Scan for the cell matching the given text and deliver its [X, Y] coordinate at center. 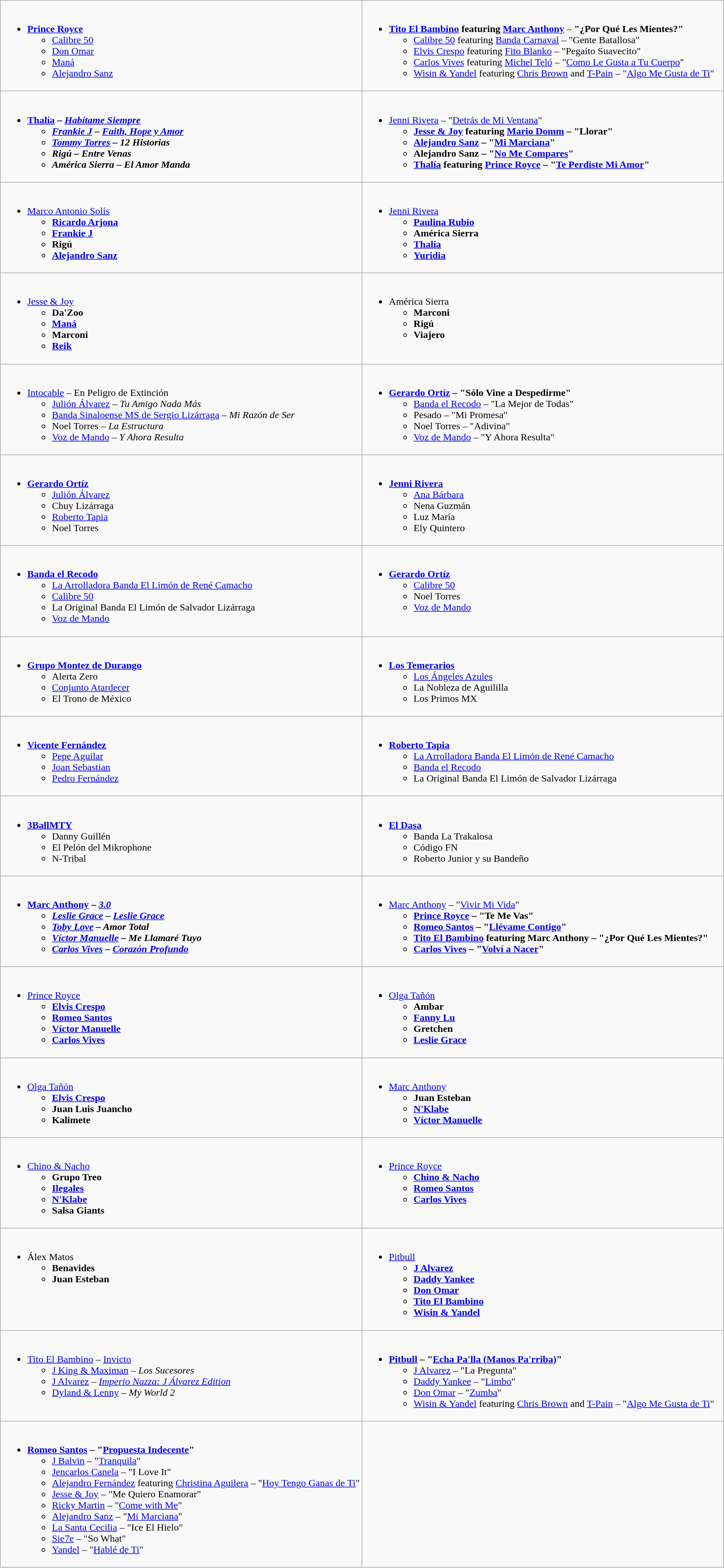
El DasaBanda La TrakalosaCódigo FNRoberto Junior y su Bandeño [543, 836]
América SierraMarconiRigúViajero [543, 318]
Marco Antonio SolísRicardo ArjonaFrankie JRigúAlejandro Sanz [181, 228]
Jenni RiveraPaulina RubioAmérica SierraThalíaYuridia [543, 228]
Prince RoyceElvis CrespoRomeo SantosVíctor ManuelleCarlos Vives [181, 1012]
Jenni RiveraAna BárbaraNena GuzmánLuz MaríaEly Quintero [543, 500]
Chino & NachoGrupo TreoIlegalesN'KlabeSalsa Giants [181, 1183]
Banda el RecodoLa Arrolladora Banda El Limón de René CamachoCalibre 50La Original Banda El Limón de Salvador LizárragaVoz de Mando [181, 591]
Grupo Montez de DurangoAlerta ZeroConjunto AtardecerEl Trono de México [181, 676]
Gerardo OrtízCalibre 50Noel TorresVoz de Mando [543, 591]
Olga TañónElvis CrespoJuan Luis JuanchoKalimete [181, 1097]
3BallMTYDanny GuillénEl Pelón del MikrophoneN-Tribal [181, 836]
Los TemerariosLos Ángeles AzulesLa Nobleza de AguilillaLos Primos MX [543, 676]
Prince RoyceChino & NachoRomeo SantosCarlos Vives [543, 1183]
Marc AnthonyJuan EstebanN'KlabeVíctor Manuelle [543, 1097]
Vicente FernándezPepe AguilarJoan SebastianPedro Fernández [181, 756]
Thalía – Habítame SiempreFrankie J – Faith, Hope y AmorTommy Torres – 12 HistoriasRigú – Entre VenasAmérica Sierra – El Amor Manda [181, 136]
Olga TañónAmbarFanny LuGretchenLeslie Grace [543, 1012]
Álex MatosBenavidesJuan Esteban [181, 1279]
PitbullJ AlvarezDaddy YankeeDon OmarTito El BambinoWisin & Yandel [543, 1279]
Prince RoyceCalibre 50Don OmarManáAlejandro Sanz [181, 46]
Marc Anthony – 3.0Leslie Grace – Leslie GraceToby Love – Amor TotalVíctor Manuelle – Me Llamaré TuyoCarlos Vives – Corazón Profundo [181, 921]
Tito El Bambino – InvictoJ King & Maximan – Los SucesoresJ Alvarez – Imperio Nazza: J Álvarez EditionDyland & Lenny – My World 2 [181, 1376]
Jesse & JoyDa'ZooManáMarconiReik [181, 318]
Roberto TapiaLa Arrolladora Banda El Limón de René CamachoBanda el RecodoLa Original Banda El Limón de Salvador Lizárraga [543, 756]
Gerardo OrtízJulión ÁlvarezChuy LizárragaRoberto TapiaNoel Torres [181, 500]
